Extract the [X, Y] coordinate from the center of the cell holding the provided text.  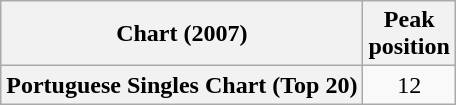
Peakposition [409, 34]
12 [409, 85]
Chart (2007) [182, 34]
Portuguese Singles Chart (Top 20) [182, 85]
